Return (x, y) of the center of cell containing provided text 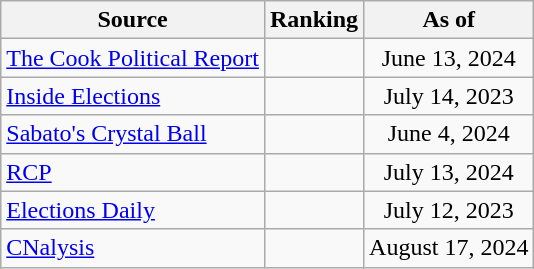
July 14, 2023 (449, 96)
Elections Daily (133, 210)
Ranking (314, 20)
Inside Elections (133, 96)
August 17, 2024 (449, 248)
As of (449, 20)
July 12, 2023 (449, 210)
RCP (133, 172)
CNalysis (133, 248)
July 13, 2024 (449, 172)
Sabato's Crystal Ball (133, 134)
June 4, 2024 (449, 134)
The Cook Political Report (133, 58)
Source (133, 20)
June 13, 2024 (449, 58)
